From the cell containing the given text, extract its center point as [x, y] coordinate. 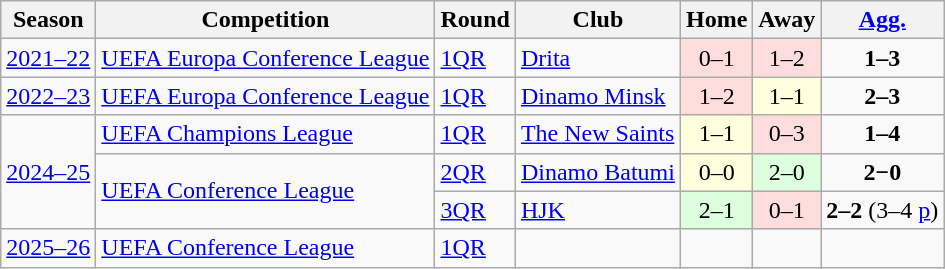
2−0 [882, 172]
Home [716, 20]
Competition [266, 20]
Round [475, 20]
Drita [598, 58]
0–0 [716, 172]
1–3 [882, 58]
2022–23 [48, 96]
2–3 [882, 96]
0–3 [787, 134]
Club [598, 20]
Dinamo Minsk [598, 96]
2–0 [787, 172]
The New Saints [598, 134]
2021–22 [48, 58]
2–1 [716, 210]
1–4 [882, 134]
Dinamo Batumi [598, 172]
UEFA Champions League [266, 134]
Away [787, 20]
2025–26 [48, 248]
3QR [475, 210]
Season [48, 20]
2QR [475, 172]
2–2 (3–4 p) [882, 210]
HJK [598, 210]
2024–25 [48, 172]
Agg. [882, 20]
